For the text-containing cell, return its midpoint in (x, y) coordinate format. 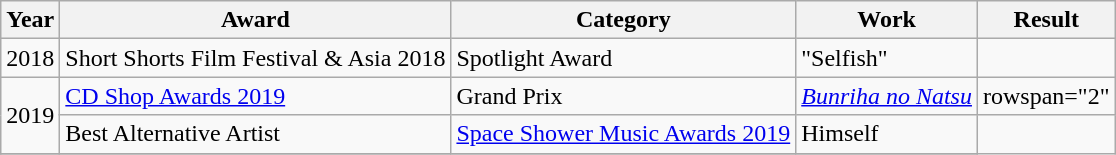
Bunriha no Natsu (887, 96)
Work (887, 20)
Category (624, 20)
CD Shop Awards 2019 (256, 96)
Short Shorts Film Festival & Asia 2018 (256, 58)
Award (256, 20)
Himself (887, 134)
Grand Prix (624, 96)
2019 (30, 115)
Spotlight Award (624, 58)
"Selfish" (887, 58)
rowspan="2" (1046, 96)
Space Shower Music Awards 2019 (624, 134)
2018 (30, 58)
Year (30, 20)
Best Alternative Artist (256, 134)
Result (1046, 20)
